For the text-containing cell, return its midpoint in [X, Y] coordinate format. 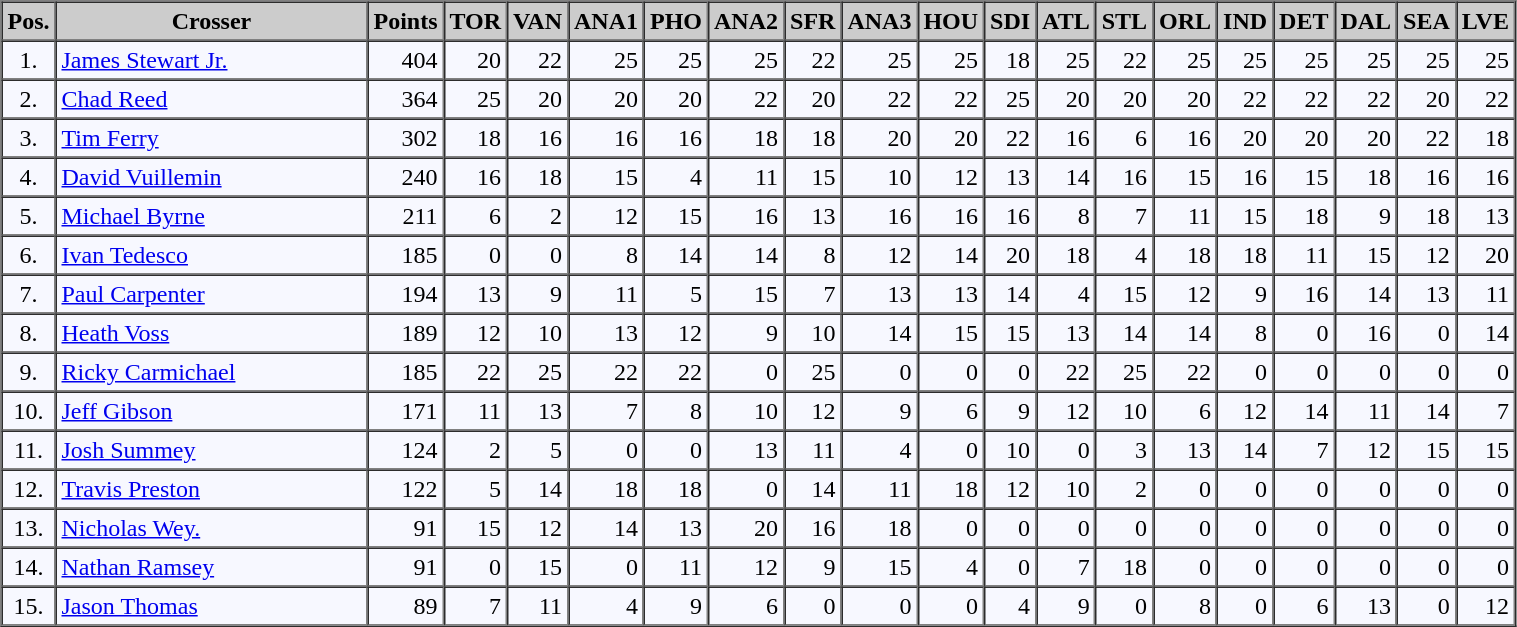
211 [406, 216]
89 [406, 606]
Jeff Gibson [212, 412]
13. [29, 528]
10. [29, 412]
364 [406, 100]
Heath Voss [212, 334]
VAN [538, 22]
302 [406, 138]
HOU [950, 22]
Ivan Tedesco [212, 256]
171 [406, 412]
PHO [676, 22]
LVE [1486, 22]
5. [29, 216]
2. [29, 100]
ATL [1066, 22]
Michael Byrne [212, 216]
194 [406, 294]
12. [29, 490]
Tim Ferry [212, 138]
Paul Carpenter [212, 294]
Nicholas Wey. [212, 528]
9. [29, 372]
15. [29, 606]
Pos. [29, 22]
122 [406, 490]
James Stewart Jr. [212, 60]
Josh Summey [212, 450]
Chad Reed [212, 100]
Travis Preston [212, 490]
SDI [1010, 22]
IND [1245, 22]
124 [406, 450]
1. [29, 60]
ANA2 [746, 22]
TOR [476, 22]
Nathan Ramsey [212, 568]
DET [1304, 22]
189 [406, 334]
404 [406, 60]
Ricky Carmichael [212, 372]
240 [406, 178]
6. [29, 256]
ANA1 [606, 22]
SFR [812, 22]
14. [29, 568]
3. [29, 138]
4. [29, 178]
7. [29, 294]
Points [406, 22]
ORL [1185, 22]
11. [29, 450]
SEA [1426, 22]
8. [29, 334]
ANA3 [879, 22]
David Vuillemin [212, 178]
Crosser [212, 22]
Jason Thomas [212, 606]
STL [1124, 22]
3 [1124, 450]
DAL [1366, 22]
